Provide the (x, y) coordinate of the cell's center where the given text is located.  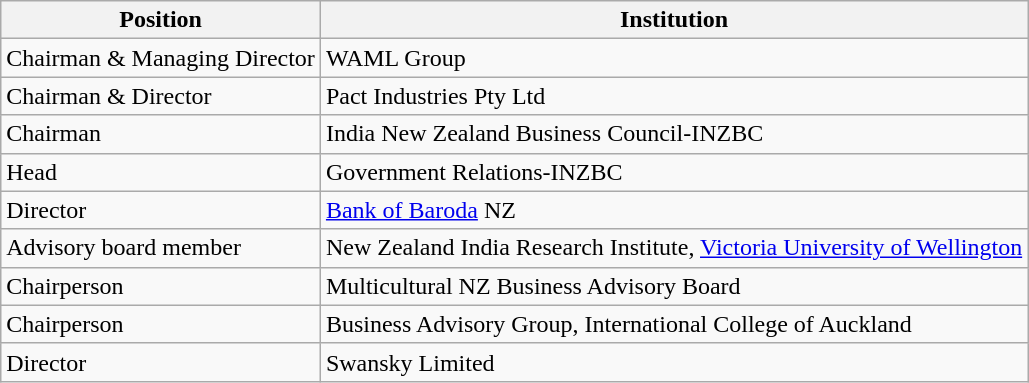
New Zealand India Research Institute, Victoria University of Wellington (674, 248)
Business Advisory Group, International College of Auckland (674, 324)
Swansky Limited (674, 362)
Pact Industries Pty Ltd (674, 96)
Chairman & Director (161, 96)
Advisory board member (161, 248)
WAML Group (674, 58)
India New Zealand Business Council-INZBC (674, 134)
Head (161, 172)
Multicultural NZ Business Advisory Board (674, 286)
Government Relations-INZBC (674, 172)
Chairman (161, 134)
Institution (674, 20)
Chairman & Managing Director (161, 58)
Position (161, 20)
Bank of Baroda NZ (674, 210)
